Locate the cell with the specified text and output its [X, Y] center coordinate. 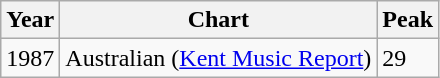
1987 [30, 58]
Chart [218, 20]
Peak [408, 20]
29 [408, 58]
Australian (Kent Music Report) [218, 58]
Year [30, 20]
